Find where the given text appears and provide that cell's center as (X, Y) coordinate. 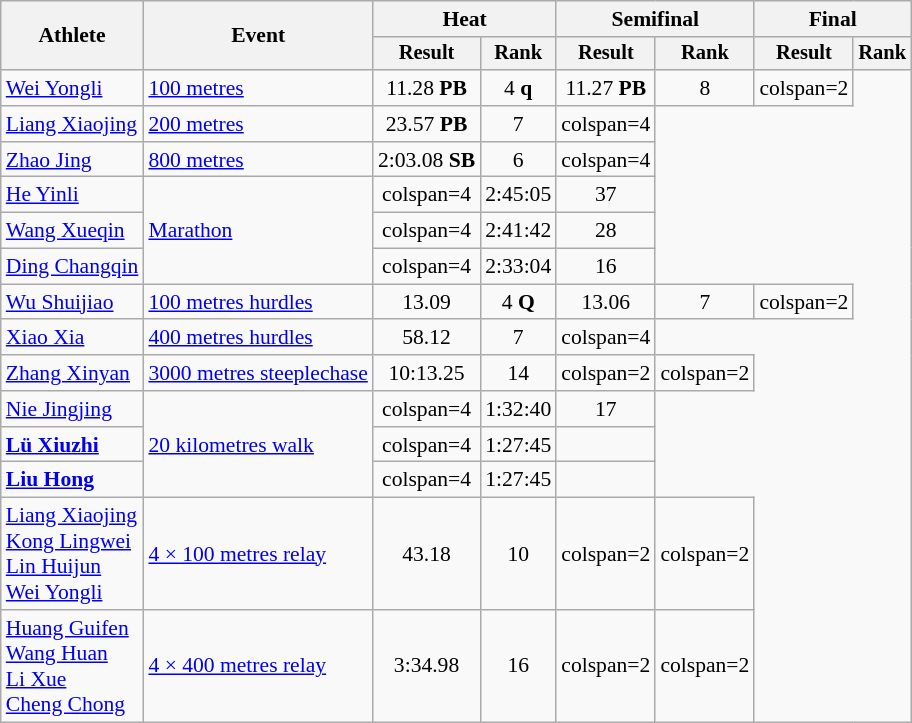
Zhao Jing (72, 160)
13.06 (606, 302)
14 (518, 373)
3:34.98 (426, 666)
100 metres (258, 88)
10 (518, 554)
Liu Hong (72, 480)
28 (606, 231)
Semifinal (655, 19)
11.28 PB (426, 88)
Nie Jingjing (72, 409)
Marathon (258, 230)
Ding Changqin (72, 267)
10:13.25 (426, 373)
Huang GuifenWang HuanLi XueCheng Chong (72, 666)
He Yinli (72, 195)
Heat (464, 19)
Lü Xiuzhi (72, 445)
6 (518, 160)
1:32:40 (518, 409)
58.12 (426, 338)
20 kilometres walk (258, 444)
2:41:42 (518, 231)
Wei Yongli (72, 88)
4 Q (518, 302)
2:45:05 (518, 195)
37 (606, 195)
2:03.08 SB (426, 160)
11.27 PB (606, 88)
43.18 (426, 554)
8 (704, 88)
Liang XiaojingKong LingweiLin HuijunWei Yongli (72, 554)
4 × 100 metres relay (258, 554)
400 metres hurdles (258, 338)
23.57 PB (426, 124)
Wu Shuijiao (72, 302)
800 metres (258, 160)
3000 metres steeplechase (258, 373)
Wang Xueqin (72, 231)
4 q (518, 88)
2:33:04 (518, 267)
Liang Xiaojing (72, 124)
Xiao Xia (72, 338)
Athlete (72, 36)
4 × 400 metres relay (258, 666)
Final (832, 19)
Zhang Xinyan (72, 373)
100 metres hurdles (258, 302)
13.09 (426, 302)
17 (606, 409)
200 metres (258, 124)
Event (258, 36)
